From the cell containing the given text, extract its center point as (x, y) coordinate. 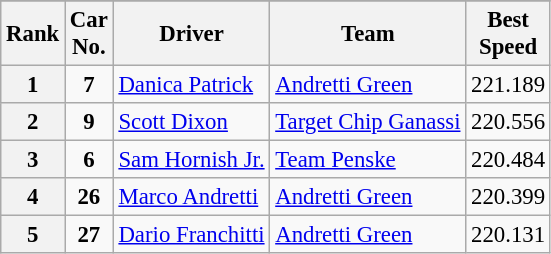
7 (90, 85)
1 (33, 85)
26 (90, 197)
Team Penske (368, 160)
Sam Hornish Jr. (192, 160)
Dario Franchitti (192, 235)
5 (33, 235)
CarNo. (90, 34)
BestSpeed (508, 34)
4 (33, 197)
27 (90, 235)
9 (90, 122)
Marco Andretti (192, 197)
221.189 (508, 85)
Scott Dixon (192, 122)
Danica Patrick (192, 85)
220.484 (508, 160)
Driver (192, 34)
Team (368, 34)
220.399 (508, 197)
2 (33, 122)
220.131 (508, 235)
Rank (33, 34)
3 (33, 160)
6 (90, 160)
Target Chip Ganassi (368, 122)
220.556 (508, 122)
